Pinpoint the cell where the given text exists, returning its [X, Y] midpoint coordinate. 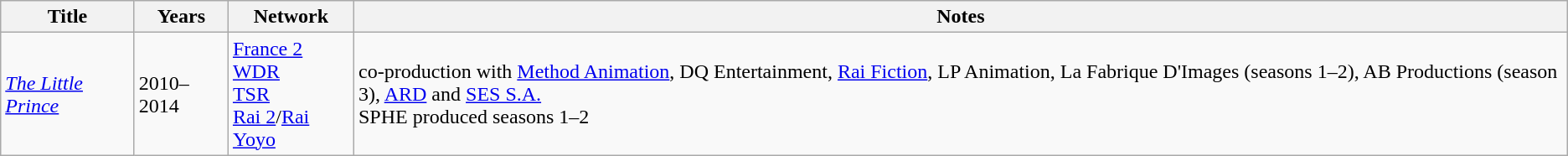
France 2WDRTSRRai 2/Rai Yoyo [291, 94]
Years [181, 17]
Notes [960, 17]
2010–2014 [181, 94]
Title [68, 17]
The Little Prince [68, 94]
Network [291, 17]
